Output the (x, y) coordinate of the center of the cell containing the given text.  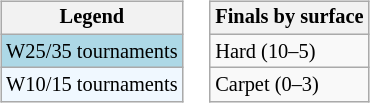
Carpet (0–3) (289, 85)
W10/15 tournaments (92, 85)
W25/35 tournaments (92, 51)
Legend (92, 18)
Hard (10–5) (289, 51)
Finals by surface (289, 18)
